Pinpoint the cell where the given text exists, returning its (X, Y) midpoint coordinate. 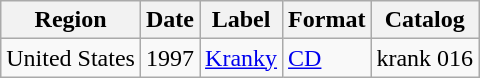
United States (71, 58)
Format (327, 20)
Label (242, 20)
1997 (170, 58)
CD (327, 58)
Date (170, 20)
krank 016 (425, 58)
Region (71, 20)
Catalog (425, 20)
Kranky (242, 58)
